Search for the cell housing the specified text and yield its (X, Y) center coordinate. 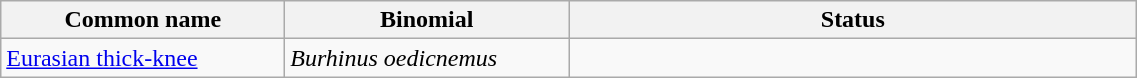
Common name (143, 20)
Burhinus oedicnemus (427, 58)
Binomial (427, 20)
Eurasian thick-knee (143, 58)
Status (853, 20)
